Capture the cell that displays the provided text and extract its (x, y) central coordinate. 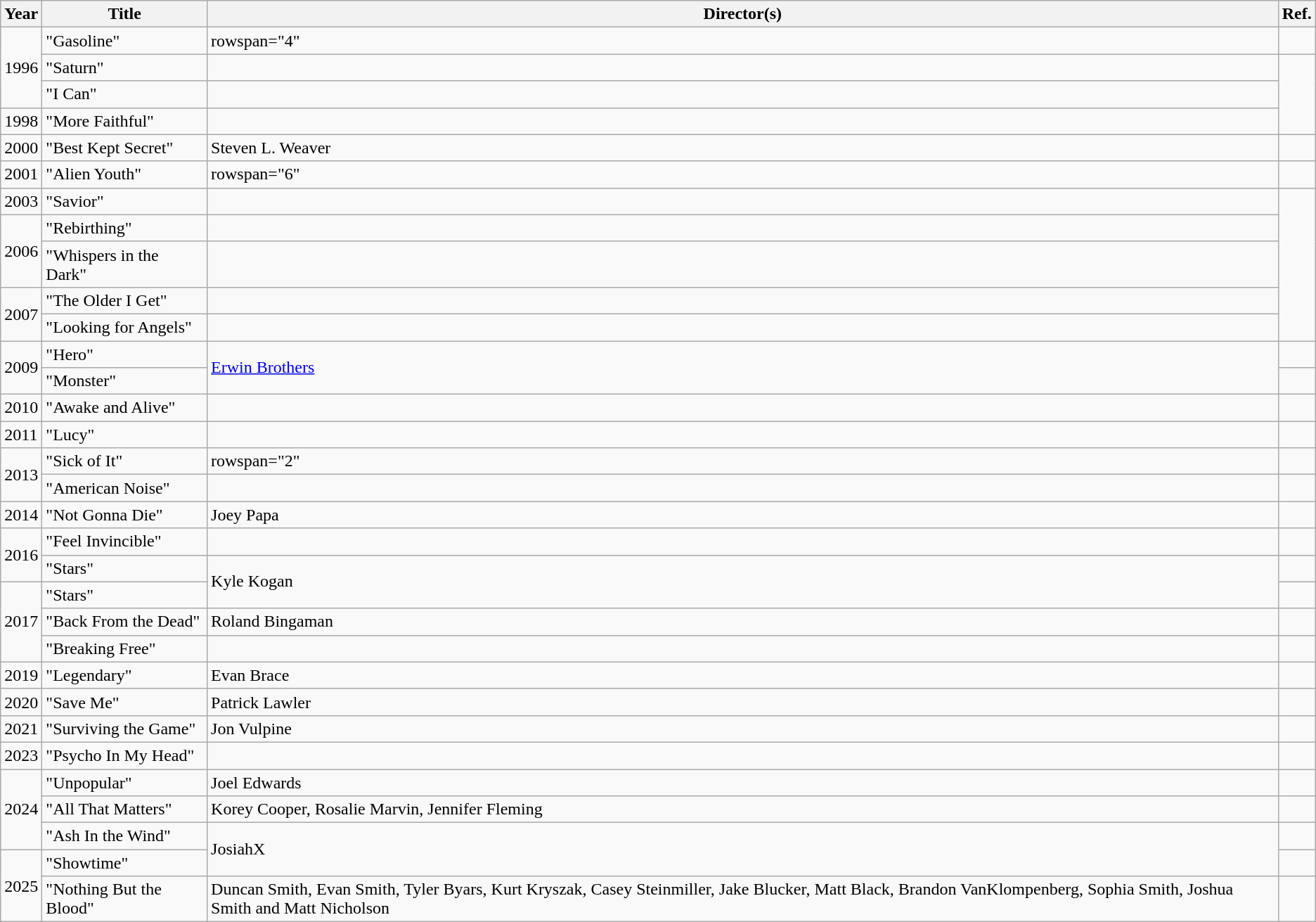
Erwin Brothers (743, 367)
JosiahX (743, 850)
"Legendary" (125, 675)
"All That Matters" (125, 809)
"Awake and Alive" (125, 408)
Year (21, 14)
rowspan="2" (743, 461)
"Monster" (125, 381)
2017 (21, 622)
2016 (21, 555)
2020 (21, 702)
2006 (21, 250)
rowspan="4" (743, 41)
"Lucy" (125, 435)
"I Can" (125, 94)
"Rebirthing" (125, 228)
"Save Me" (125, 702)
Kyle Kogan (743, 582)
Jon Vulpine (743, 729)
"Not Gonna Die" (125, 515)
2013 (21, 475)
Patrick Lawler (743, 702)
"American Noise" (125, 488)
"Feel Invincible" (125, 542)
Evan Brace (743, 675)
Steven L. Weaver (743, 148)
2024 (21, 809)
2003 (21, 201)
"Breaking Free" (125, 648)
"Nothing But the Blood" (125, 899)
2014 (21, 515)
2007 (21, 314)
"Savior" (125, 201)
"Unpopular" (125, 783)
2000 (21, 148)
Joey Papa (743, 515)
2001 (21, 174)
2019 (21, 675)
1998 (21, 121)
"Back From the Dead" (125, 622)
"Showtime" (125, 863)
1996 (21, 68)
Joel Edwards (743, 783)
2011 (21, 435)
"Whispers in the Dark" (125, 264)
"Ash In the Wind" (125, 836)
"Alien Youth" (125, 174)
"More Faithful" (125, 121)
"Psycho In My Head" (125, 755)
"Surviving the Game" (125, 729)
"Gasoline" (125, 41)
Roland Bingaman (743, 622)
Ref. (1296, 14)
"The Older I Get" (125, 300)
"Looking for Angels" (125, 327)
"Sick of It" (125, 461)
2010 (21, 408)
"Hero" (125, 354)
Title (125, 14)
Director(s) (743, 14)
2023 (21, 755)
rowspan="6" (743, 174)
2025 (21, 886)
"Saturn" (125, 68)
2009 (21, 367)
2021 (21, 729)
"Best Kept Secret" (125, 148)
Korey Cooper, Rosalie Marvin, Jennifer Fleming (743, 809)
